Search for the cell housing the specified text and yield its (x, y) center coordinate. 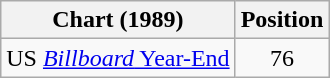
Position (282, 20)
Chart (1989) (118, 20)
76 (282, 58)
US Billboard Year-End (118, 58)
